Scan for the cell matching the given text and deliver its (X, Y) coordinate at center. 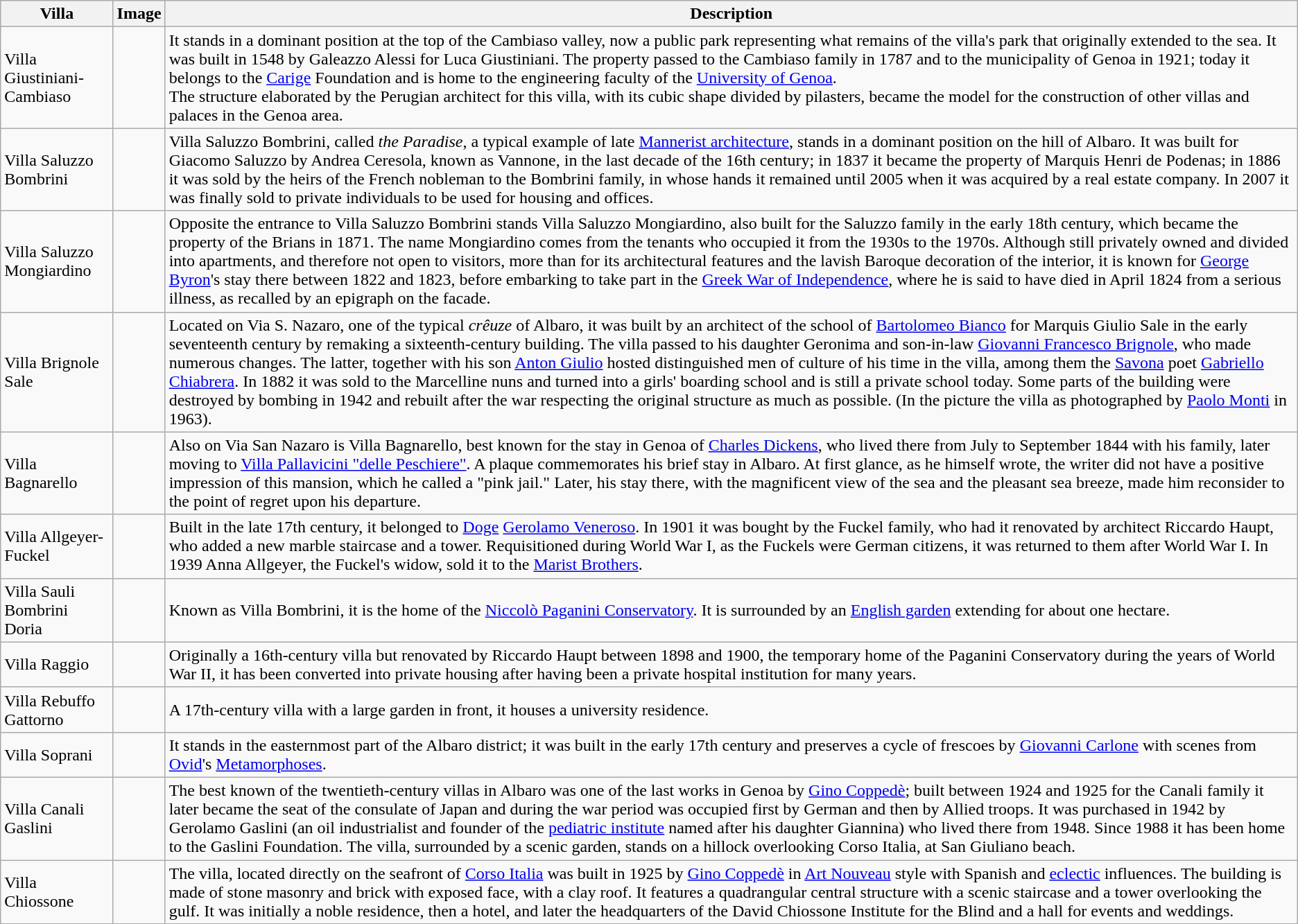
Villa Canali Gaslini (57, 818)
Villa Raggio (57, 664)
Description (731, 14)
Villa Rebuffo Gattorno (57, 710)
Villa Saluzzo Bombrini (57, 169)
Villa Bagnarello (57, 473)
Villa Brignole Sale (57, 372)
A 17th-century villa with a large garden in front, it houses a university residence. (731, 710)
Villa Allgeyer-Fuckel (57, 546)
Villa Giustiniani-Cambiaso (57, 78)
Villa Soprani (57, 754)
Image (139, 14)
Villa Sauli Bombrini Doria (57, 610)
Villa Chiossone (57, 891)
Villa Saluzzo Mongiardino (57, 261)
Villa (57, 14)
Known as Villa Bombrini, it is the home of the Niccolò Paganini Conservatory. It is surrounded by an English garden extending for about one hectare. (731, 610)
